Search for the cell housing the specified text and yield its [x, y] center coordinate. 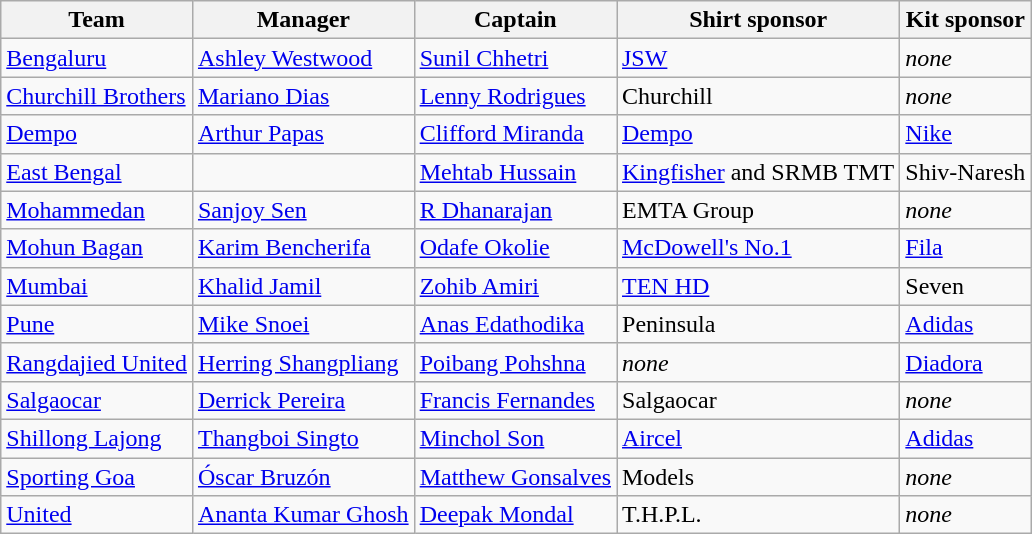
R Dhanarajan [515, 210]
Khalid Jamil [303, 286]
Rangdajied United [97, 362]
East Bengal [97, 172]
Pune [97, 324]
Minchol Son [515, 438]
Arthur Papas [303, 134]
Derrick Pereira [303, 400]
Francis Fernandes [515, 400]
Karim Bencherifa [303, 248]
Ashley Westwood [303, 58]
Zohib Amiri [515, 286]
Churchill Brothers [97, 96]
Thangboi Singto [303, 438]
T.H.P.L. [758, 515]
JSW [758, 58]
Poibang Pohshna [515, 362]
Deepak Mondal [515, 515]
Mariano Dias [303, 96]
Ananta Kumar Ghosh [303, 515]
Óscar Bruzón [303, 477]
Lenny Rodrigues [515, 96]
Nike [966, 134]
Sporting Goa [97, 477]
Sanjoy Sen [303, 210]
Bengaluru [97, 58]
Team [97, 20]
Models [758, 477]
Anas Edathodika [515, 324]
TEN HD [758, 286]
McDowell's No.1 [758, 248]
Mumbai [97, 286]
Sunil Chhetri [515, 58]
Aircel [758, 438]
EMTA Group [758, 210]
Peninsula [758, 324]
Mike Snoei [303, 324]
Mehtab Hussain [515, 172]
Diadora [966, 362]
Captain [515, 20]
Kit sponsor [966, 20]
Shirt sponsor [758, 20]
Herring Shangpliang [303, 362]
Manager [303, 20]
Matthew Gonsalves [515, 477]
Clifford Miranda [515, 134]
Kingfisher and SRMB TMT [758, 172]
Shiv-Naresh [966, 172]
United [97, 515]
Mohun Bagan [97, 248]
Odafe Okolie [515, 248]
Shillong Lajong [97, 438]
Fila [966, 248]
Churchill [758, 96]
Seven [966, 286]
Mohammedan [97, 210]
